Identify which cell holds the provided text, then report its [x, y] central coordinate. 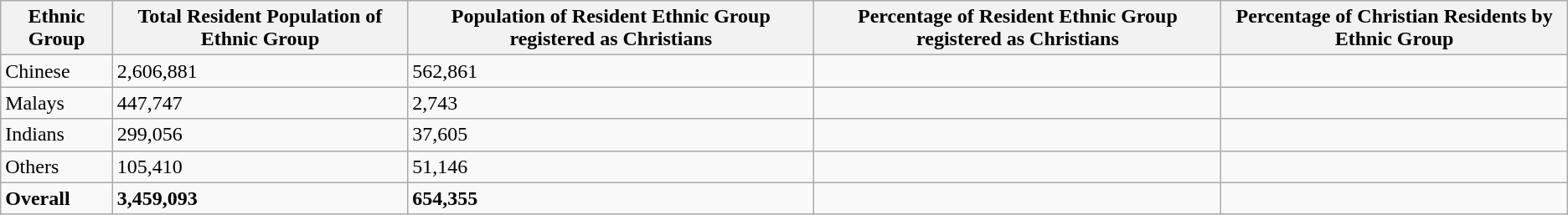
447,747 [260, 103]
Percentage of Christian Residents by Ethnic Group [1394, 28]
299,056 [260, 135]
Ethnic Group [57, 28]
51,146 [611, 166]
105,410 [260, 166]
Total Resident Population of Ethnic Group [260, 28]
Malays [57, 103]
Others [57, 166]
3,459,093 [260, 198]
562,861 [611, 71]
Percentage of Resident Ethnic Group registered as Christians [1018, 28]
37,605 [611, 135]
2,743 [611, 103]
Overall [57, 198]
2,606,881 [260, 71]
Chinese [57, 71]
Indians [57, 135]
Population of Resident Ethnic Group registered as Christians [611, 28]
654,355 [611, 198]
